Return the (x, y) coordinate for the center point of the cell that contains the specified text.  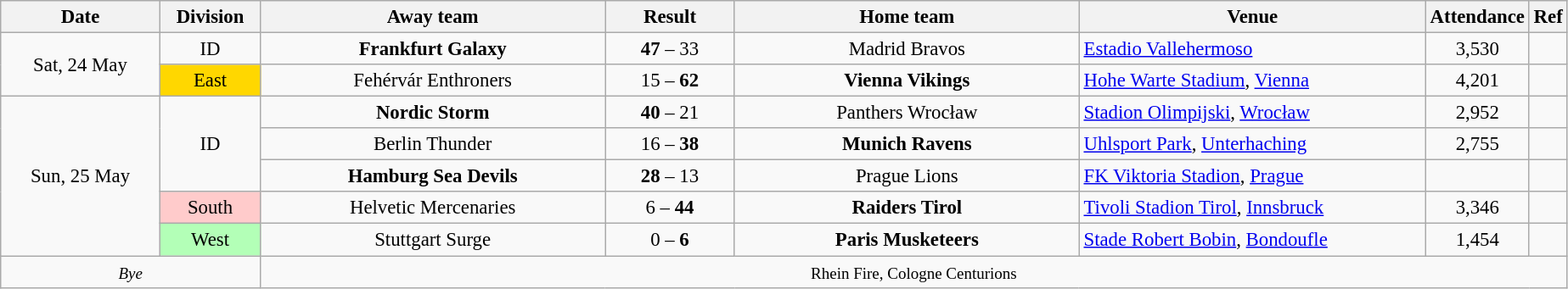
Sat, 24 May (81, 64)
Home team (907, 17)
Result (671, 17)
4,201 (1477, 81)
Stadion Olimpijski, Wrocław (1252, 113)
Venue (1252, 17)
Prague Lions (907, 176)
2,755 (1477, 144)
Paris Musketeers (907, 240)
Ref (1548, 17)
Fehérvár Enthroners (433, 81)
2,952 (1477, 113)
East (211, 81)
Date (81, 17)
40 – 21 (671, 113)
Stuttgart Surge (433, 240)
Estadio Vallehermoso (1252, 49)
Hamburg Sea Devils (433, 176)
Tivoli Stadion Tirol, Innsbruck (1252, 208)
Stade Robert Bobin, Bondoufle (1252, 240)
3,346 (1477, 208)
Raiders Tirol (907, 208)
3,530 (1477, 49)
6 – 44 (671, 208)
Away team (433, 17)
West (211, 240)
0 – 6 (671, 240)
Munich Ravens (907, 144)
Uhlsport Park, Unterhaching (1252, 144)
Division (211, 17)
FK Viktoria Stadion, Prague (1252, 176)
Hohe Warte Stadium, Vienna (1252, 81)
Nordic Storm (433, 113)
16 – 38 (671, 144)
Panthers Wrocław (907, 113)
Sun, 25 May (81, 176)
Madrid Bravos (907, 49)
47 – 33 (671, 49)
Frankfurt Galaxy (433, 49)
28 – 13 (671, 176)
Rhein Fire, Cologne Centurions (913, 272)
Bye (131, 272)
South (211, 208)
Attendance (1477, 17)
Helvetic Mercenaries (433, 208)
Berlin Thunder (433, 144)
1,454 (1477, 240)
15 – 62 (671, 81)
Vienna Vikings (907, 81)
